Find where the given text appears and provide that cell's center as [x, y] coordinate. 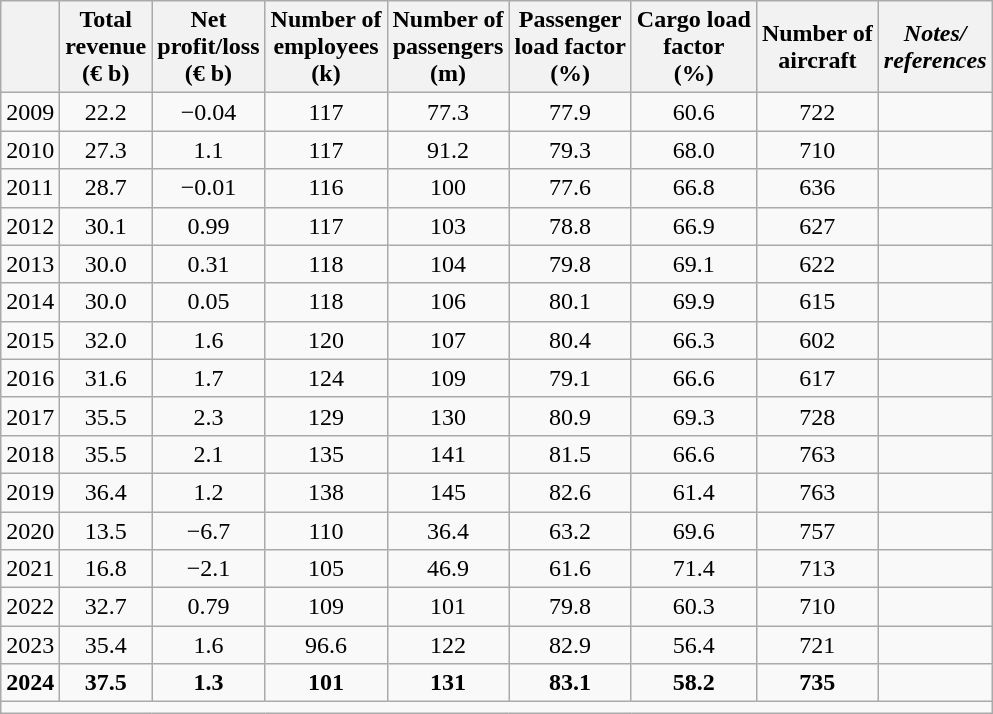
66.3 [694, 340]
56.4 [694, 645]
60.3 [694, 607]
107 [448, 340]
31.6 [106, 378]
1.1 [208, 150]
2019 [30, 492]
104 [448, 264]
2023 [30, 645]
116 [326, 188]
Totalrevenue(€ b) [106, 47]
80.9 [570, 416]
−6.7 [208, 531]
−0.01 [208, 188]
Number ofaircraft [817, 47]
Number ofpassengers(m) [448, 47]
69.3 [694, 416]
79.1 [570, 378]
2017 [30, 416]
622 [817, 264]
2.1 [208, 454]
71.4 [694, 569]
138 [326, 492]
2010 [30, 150]
728 [817, 416]
636 [817, 188]
713 [817, 569]
1.3 [208, 683]
81.5 [570, 454]
Number ofemployees(k) [326, 47]
82.6 [570, 492]
2009 [30, 112]
−2.1 [208, 569]
722 [817, 112]
Cargo loadfactor(%) [694, 47]
130 [448, 416]
77.3 [448, 112]
32.7 [106, 607]
77.6 [570, 188]
2013 [30, 264]
1.7 [208, 378]
16.8 [106, 569]
0.05 [208, 302]
Netprofit/loss(€ b) [208, 47]
82.9 [570, 645]
69.9 [694, 302]
83.1 [570, 683]
129 [326, 416]
2021 [30, 569]
66.9 [694, 226]
27.3 [106, 150]
28.7 [106, 188]
13.5 [106, 531]
68.0 [694, 150]
69.6 [694, 531]
106 [448, 302]
22.2 [106, 112]
2015 [30, 340]
110 [326, 531]
2016 [30, 378]
602 [817, 340]
105 [326, 569]
35.4 [106, 645]
2018 [30, 454]
2011 [30, 188]
617 [817, 378]
0.31 [208, 264]
78.8 [570, 226]
135 [326, 454]
131 [448, 683]
96.6 [326, 645]
66.8 [694, 188]
32.0 [106, 340]
141 [448, 454]
2024 [30, 683]
80.4 [570, 340]
615 [817, 302]
60.6 [694, 112]
2.3 [208, 416]
2020 [30, 531]
79.3 [570, 150]
735 [817, 683]
0.99 [208, 226]
2014 [30, 302]
Passengerload factor(%) [570, 47]
30.1 [106, 226]
37.5 [106, 683]
91.2 [448, 150]
2022 [30, 607]
63.2 [570, 531]
Notes/references [935, 47]
103 [448, 226]
80.1 [570, 302]
1.2 [208, 492]
721 [817, 645]
77.9 [570, 112]
122 [448, 645]
58.2 [694, 683]
100 [448, 188]
61.4 [694, 492]
124 [326, 378]
120 [326, 340]
2012 [30, 226]
61.6 [570, 569]
0.79 [208, 607]
69.1 [694, 264]
627 [817, 226]
−0.04 [208, 112]
46.9 [448, 569]
145 [448, 492]
757 [817, 531]
